Extract the [x, y] coordinate from the center of the cell holding the provided text.  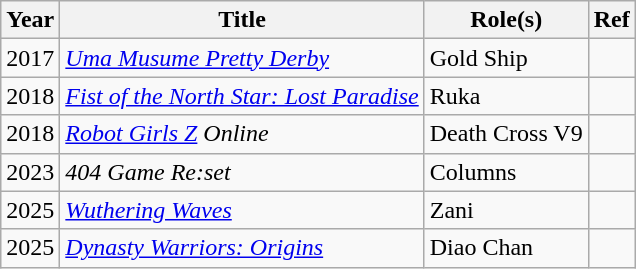
Columns [506, 172]
Gold Ship [506, 58]
Diao Chan [506, 248]
Zani [506, 210]
2023 [30, 172]
Dynasty Warriors: Origins [242, 248]
Role(s) [506, 20]
Ruka [506, 96]
Title [242, 20]
2017 [30, 58]
Year [30, 20]
Death Cross V9 [506, 134]
Robot Girls Z Online [242, 134]
Uma Musume Pretty Derby [242, 58]
404 Game Re:set [242, 172]
Wuthering Waves [242, 210]
Ref [612, 20]
Fist of the North Star: Lost Paradise [242, 96]
